Return [x, y] of the center of cell containing provided text 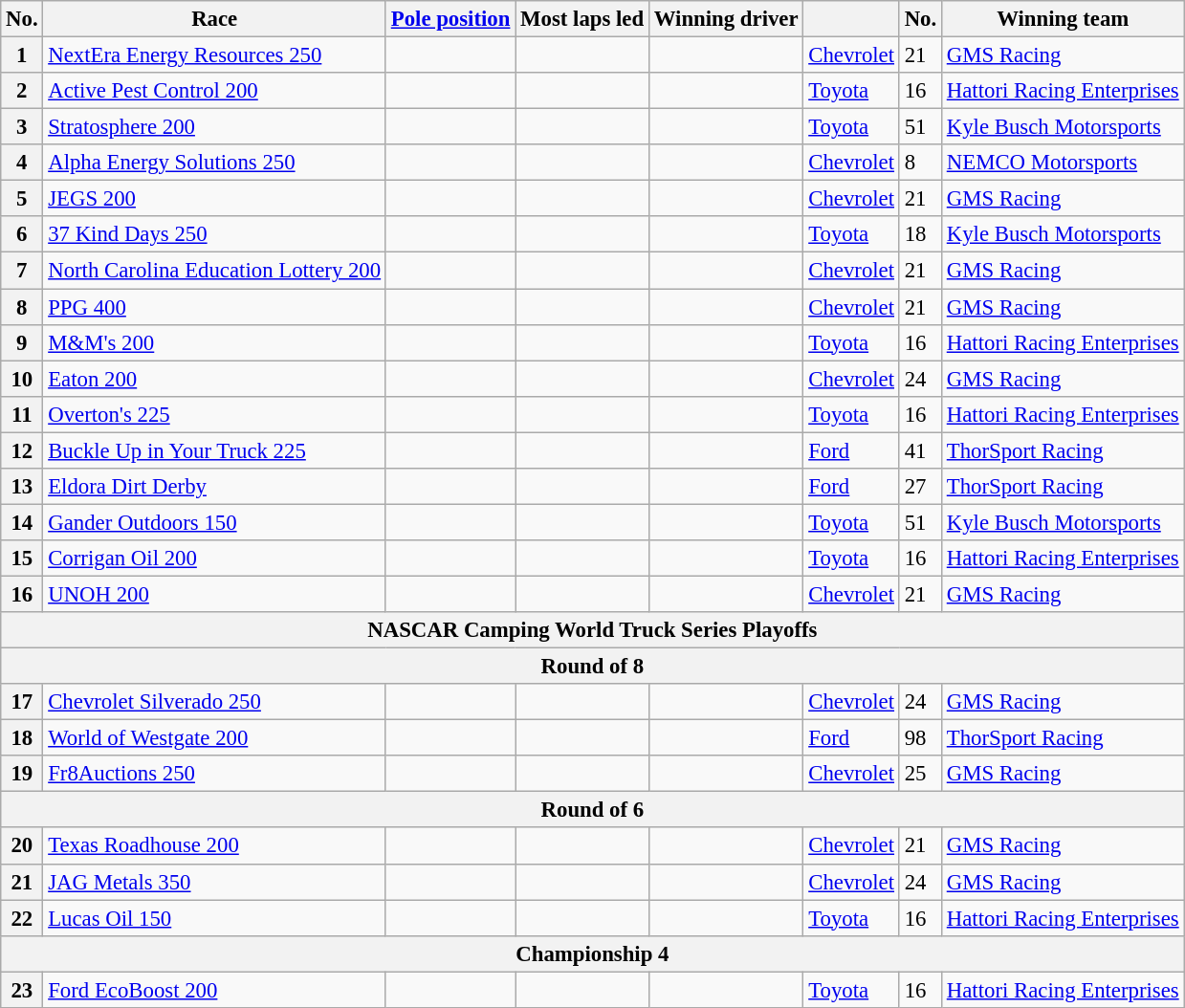
NEMCO Motorsports [1063, 163]
Pole position [450, 19]
Eldora Dirt Derby [214, 487]
2 [22, 91]
Winning driver [725, 19]
Buckle Up in Your Truck 225 [214, 450]
PPG 400 [214, 307]
12 [22, 450]
Alpha Energy Solutions 250 [214, 163]
M&M's 200 [214, 342]
5 [22, 199]
Stratosphere 200 [214, 127]
98 [920, 738]
9 [22, 342]
15 [22, 559]
17 [22, 702]
11 [22, 414]
3 [22, 127]
JEGS 200 [214, 199]
North Carolina Education Lottery 200 [214, 271]
19 [22, 774]
27 [920, 487]
Ford EcoBoost 200 [214, 990]
Corrigan Oil 200 [214, 559]
14 [22, 522]
23 [22, 990]
Round of 8 [593, 667]
41 [920, 450]
Lucas Oil 150 [214, 918]
Active Pest Control 200 [214, 91]
20 [22, 846]
Fr8Auctions 250 [214, 774]
Winning team [1063, 19]
37 Kind Days 250 [214, 234]
Round of 6 [593, 810]
Race [214, 19]
JAG Metals 350 [214, 882]
Texas Roadhouse 200 [214, 846]
6 [22, 234]
7 [22, 271]
22 [22, 918]
Most laps led [582, 19]
NASCAR Camping World Truck Series Playoffs [593, 630]
1 [22, 55]
Overton's 225 [214, 414]
Championship 4 [593, 953]
Eaton 200 [214, 379]
25 [920, 774]
UNOH 200 [214, 594]
10 [22, 379]
Gander Outdoors 150 [214, 522]
World of Westgate 200 [214, 738]
NextEra Energy Resources 250 [214, 55]
Chevrolet Silverado 250 [214, 702]
13 [22, 487]
4 [22, 163]
